From the cell containing the given text, extract its center point as [X, Y] coordinate. 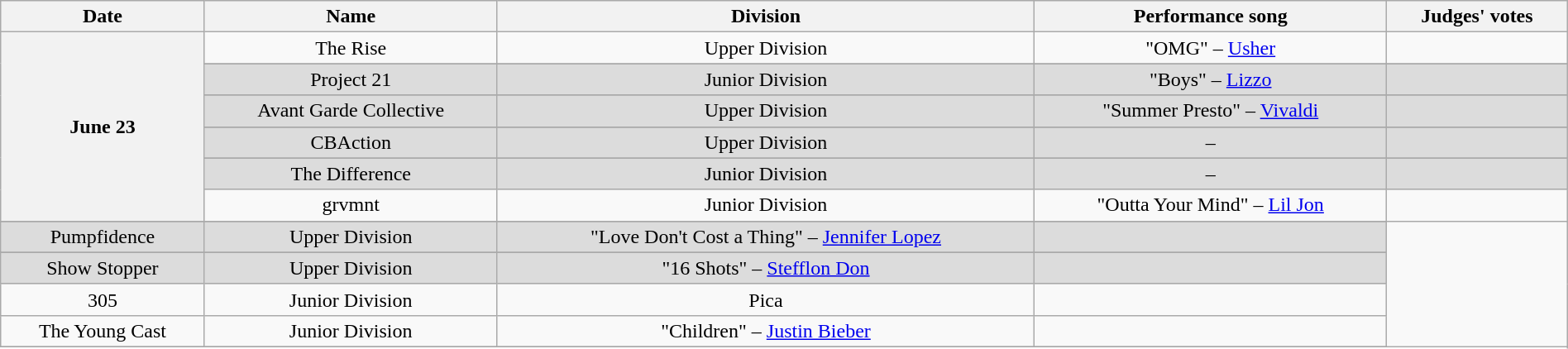
June 23 [103, 127]
The Rise [351, 48]
Project 21 [351, 79]
Name [351, 17]
Date [103, 17]
Performance song [1211, 17]
305 [103, 299]
"Love Don't Cost a Thing" – Jennifer Lopez [766, 237]
Division [766, 17]
Pumpfidence [103, 237]
Avant Garde Collective [351, 111]
"Summer Presto" – Vivaldi [1211, 111]
The Young Cast [103, 331]
CBAction [351, 142]
"Boys" – Lizzo [1211, 79]
grvmnt [351, 205]
"OMG" – Usher [1211, 48]
"Children" – Justin Bieber [766, 331]
"Outta Your Mind" – Lil Jon [1211, 205]
Pica [766, 299]
Judges' votes [1477, 17]
The Difference [351, 174]
"16 Shots" – Stefflon Don [766, 268]
Show Stopper [103, 268]
